Pinpoint the cell where the given text exists, returning its (x, y) midpoint coordinate. 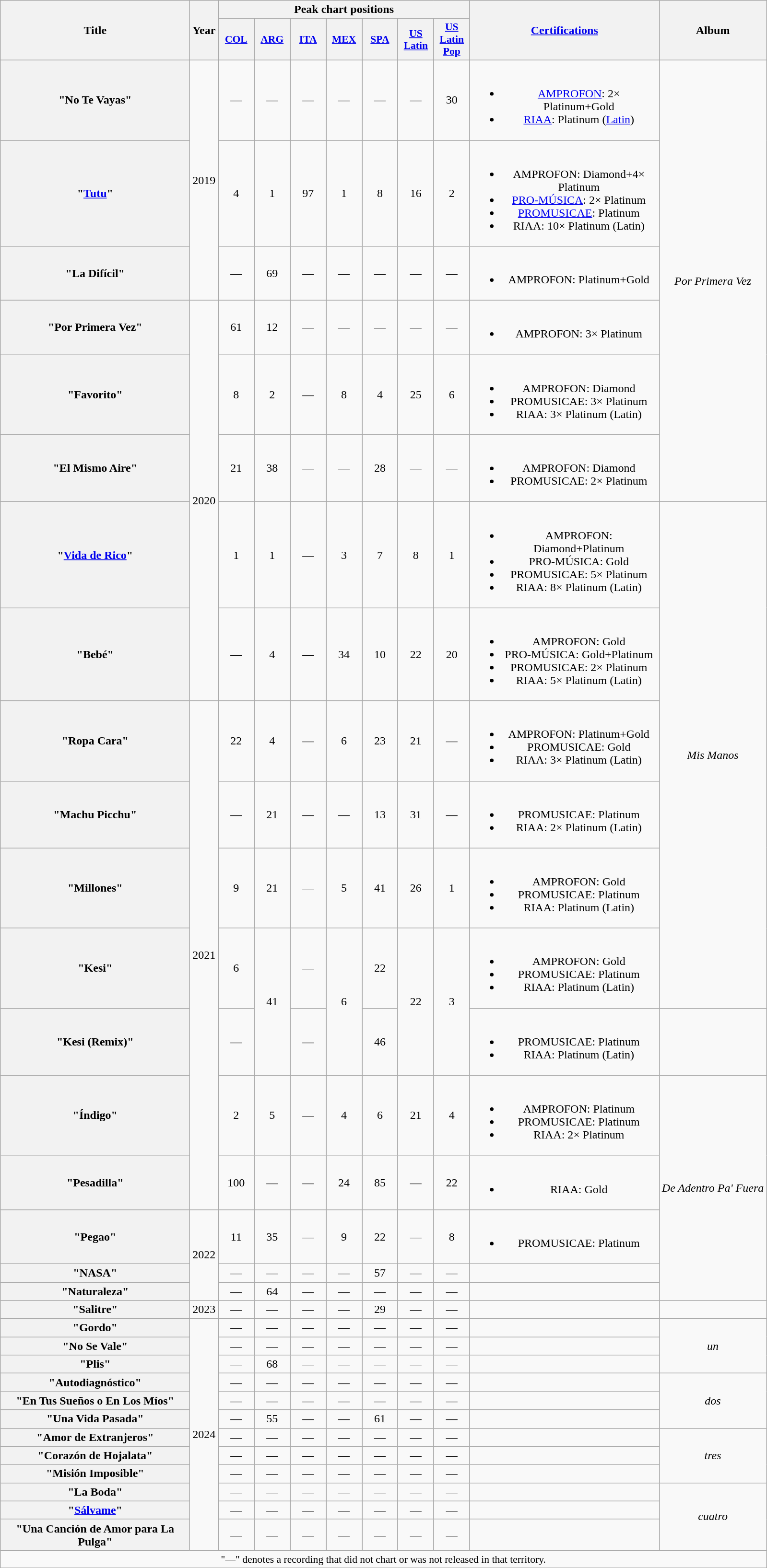
"Corazón de Hojalata" (95, 1455)
tres (713, 1455)
2024 (204, 1435)
"Sálvame" (95, 1510)
AMPROFON: GoldPRO-MÚSICA: Gold+Platinum PROMUSICAE: 2× PlatinumRIAA: 5× Platinum (Latin) (564, 654)
"Naturaleza" (95, 1291)
"La Difícil" (95, 273)
2021 (204, 955)
AMPROFON: DiamondPROMUSICAE: 3× PlatinumRIAA: 3× Platinum (Latin) (564, 395)
34 (344, 654)
ITA (308, 39)
AMPROFON: 2× Platinum+GoldRIAA: Platinum (Latin) (564, 100)
97 (308, 193)
"Favorito" (95, 395)
AMPROFON: DiamondPROMUSICAE: 2× Platinum (564, 468)
2022 (204, 1255)
PROMUSICAE: PlatinumRIAA: Platinum (Latin) (564, 1042)
55 (272, 1419)
26 (415, 888)
RIAA: Gold (564, 1182)
"No Se Vale" (95, 1346)
AMPROFON: Diamond+PlatinumPRO-MÚSICA: Gold PROMUSICAE: 5× PlatinumRIAA: 8× Platinum (Latin) (564, 555)
Peak chart positions (344, 10)
"Ropa Cara" (95, 741)
2023 (204, 1310)
"El Mismo Aire" (95, 468)
"Kesi" (95, 968)
cuatro (713, 1517)
"Amor de Extranjeros" (95, 1437)
"Kesi (Remix)" (95, 1042)
AMPROFON: 3× Platinum (564, 328)
35 (272, 1237)
Certifications (564, 31)
Por Primera Vez (713, 281)
46 (380, 1042)
2020 (204, 500)
Year (204, 31)
10 (380, 654)
16 (415, 193)
28 (380, 468)
2019 (204, 180)
"Vida de Rico" (95, 555)
13 (380, 814)
100 (236, 1182)
ARG (272, 39)
"Pegao" (95, 1237)
20 (452, 654)
"Salitre" (95, 1310)
AMPROFON: PlatinumPROMUSICAE: PlatinumRIAA: 2× Platinum (564, 1115)
24 (344, 1182)
"Millones" (95, 888)
"Misión Imposible" (95, 1474)
MEX (344, 39)
un (713, 1346)
USLatin (415, 39)
PROMUSICAE: Platinum (564, 1237)
USLatinPop (452, 39)
AMPROFON: Platinum+Gold (564, 273)
AMPROFON: Diamond+4× PlatinumPRO-MÚSICA: 2× Platinum PROMUSICAE: PlatinumRIAA: 10× Platinum (Latin) (564, 193)
"No Te Vayas" (95, 100)
dos (713, 1401)
"Tutu" (95, 193)
25 (415, 395)
31 (415, 814)
69 (272, 273)
SPA (380, 39)
11 (236, 1237)
"—" denotes a recording that did not chart or was not released in that territory. (384, 1559)
85 (380, 1182)
"Gordo" (95, 1328)
"Índigo" (95, 1115)
"Autodiagnóstico" (95, 1382)
64 (272, 1291)
"La Boda" (95, 1492)
12 (272, 328)
"Plis" (95, 1364)
AMPROFON: Platinum+GoldPROMUSICAE: GoldRIAA: 3× Platinum (Latin) (564, 741)
De Adentro Pa' Fuera (713, 1188)
"Una Vida Pasada" (95, 1419)
7 (380, 555)
57 (380, 1273)
29 (380, 1310)
"Por Primera Vez" (95, 328)
"Bebé" (95, 654)
"NASA" (95, 1273)
Title (95, 31)
"Pesadilla" (95, 1182)
"Una Canción de Amor para La Pulga" (95, 1535)
Album (713, 31)
38 (272, 468)
Mis Manos (713, 755)
COL (236, 39)
68 (272, 1364)
"Machu Picchu" (95, 814)
PROMUSICAE: PlatinumRIAA: 2× Platinum (Latin) (564, 814)
30 (452, 100)
23 (380, 741)
"En Tus Sueños o En Los Míos" (95, 1401)
